For the text-containing cell, return its midpoint in [x, y] coordinate format. 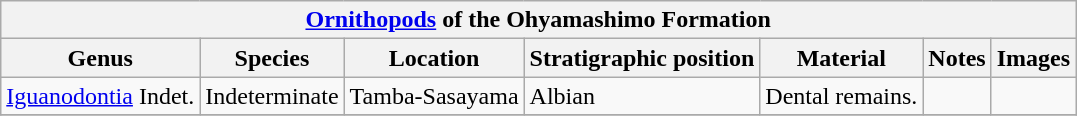
Indeterminate [272, 96]
Species [272, 58]
Stratigraphic position [642, 58]
Location [434, 58]
Dental remains. [842, 96]
Notes [957, 58]
Albian [642, 96]
Material [842, 58]
Images [1033, 58]
Tamba-Sasayama [434, 96]
Genus [100, 58]
Iguanodontia Indet. [100, 96]
Ornithopods of the Ohyamashimo Formation [538, 20]
